Identify which cell holds the provided text, then report its [X, Y] central coordinate. 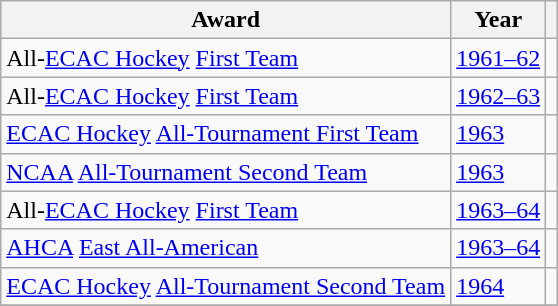
NCAA All-Tournament Second Team [226, 172]
1961–62 [498, 58]
ECAC Hockey All-Tournament First Team [226, 134]
Award [226, 20]
1964 [498, 286]
1962–63 [498, 96]
AHCA East All-American [226, 248]
Year [498, 20]
ECAC Hockey All-Tournament Second Team [226, 286]
